Determine the (x, y) coordinate at the center of the cell enclosing the given text.  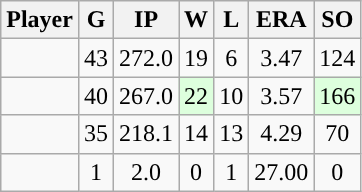
ERA (282, 20)
70 (338, 134)
3.57 (282, 96)
3.47 (282, 58)
27.00 (282, 172)
14 (196, 134)
IP (146, 20)
Player (40, 20)
124 (338, 58)
19 (196, 58)
10 (232, 96)
G (96, 20)
40 (96, 96)
267.0 (146, 96)
4.29 (282, 134)
13 (232, 134)
L (232, 20)
22 (196, 96)
272.0 (146, 58)
2.0 (146, 172)
166 (338, 96)
6 (232, 58)
SO (338, 20)
43 (96, 58)
35 (96, 134)
W (196, 20)
218.1 (146, 134)
